Pinpoint the cell where the given text exists, returning its (X, Y) midpoint coordinate. 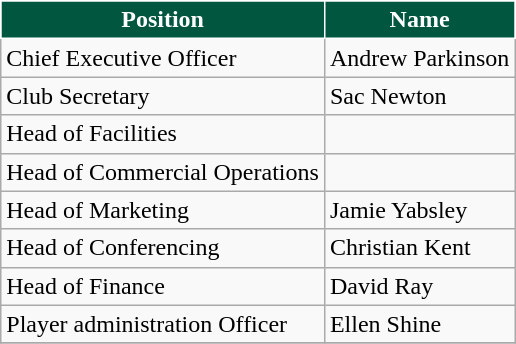
Jamie Yabsley (419, 210)
Head of Marketing (163, 210)
Sac Newton (419, 96)
Head of Commercial Operations (163, 172)
Position (163, 20)
Head of Facilities (163, 134)
Club Secretary (163, 96)
Andrew Parkinson (419, 58)
Ellen Shine (419, 324)
Chief Executive Officer (163, 58)
Head of Conferencing (163, 248)
David Ray (419, 286)
Christian Kent (419, 248)
Head of Finance (163, 286)
Name (419, 20)
Player administration Officer (163, 324)
